Return the (X, Y) coordinate for the center point of the cell that contains the specified text.  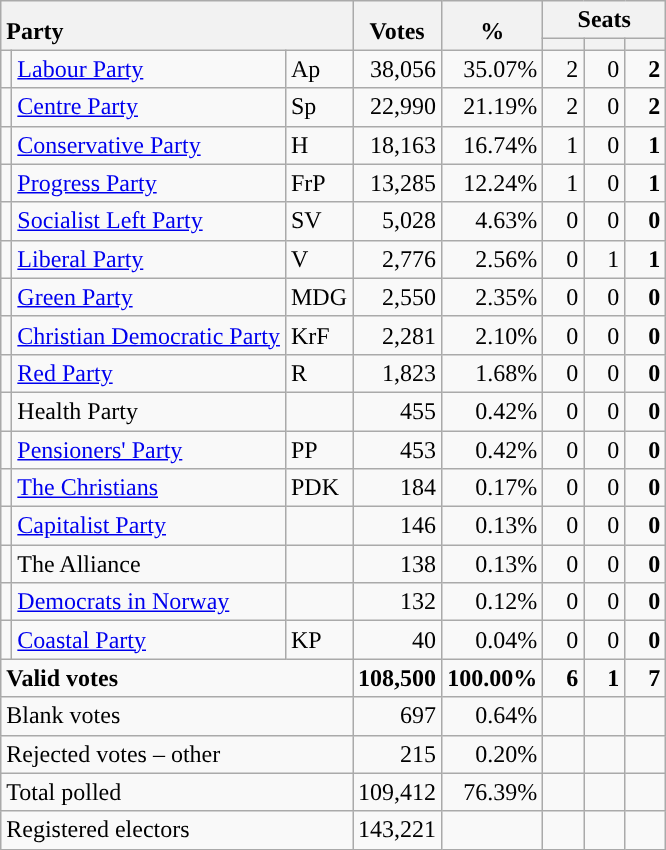
Conservative Party (149, 145)
1,823 (398, 373)
7 (646, 678)
2.10% (492, 335)
Democrats in Norway (149, 602)
KrF (318, 335)
18,163 (398, 145)
KP (318, 640)
2.56% (492, 259)
12.24% (492, 183)
0.64% (492, 716)
35.07% (492, 69)
Ap (318, 69)
0.04% (492, 640)
100.00% (492, 678)
Votes (398, 26)
The Alliance (149, 564)
R (318, 373)
6 (564, 678)
PP (318, 449)
Centre Party (149, 107)
143,221 (398, 830)
% (492, 26)
21.19% (492, 107)
2,281 (398, 335)
Pensioners' Party (149, 449)
109,412 (398, 792)
Party (177, 26)
0.20% (492, 754)
0.17% (492, 488)
2,550 (398, 297)
108,500 (398, 678)
FrP (318, 183)
Seats (604, 20)
16.74% (492, 145)
453 (398, 449)
455 (398, 411)
38,056 (398, 69)
Total polled (177, 792)
H (318, 145)
Blank votes (177, 716)
V (318, 259)
Rejected votes – other (177, 754)
SV (318, 221)
146 (398, 526)
697 (398, 716)
Green Party (149, 297)
MDG (318, 297)
Valid votes (177, 678)
132 (398, 602)
22,990 (398, 107)
1.68% (492, 373)
40 (398, 640)
138 (398, 564)
Progress Party (149, 183)
215 (398, 754)
Liberal Party (149, 259)
2,776 (398, 259)
76.39% (492, 792)
PDK (318, 488)
Red Party (149, 373)
5,028 (398, 221)
2.35% (492, 297)
4.63% (492, 221)
Capitalist Party (149, 526)
Labour Party (149, 69)
Registered electors (177, 830)
184 (398, 488)
Sp (318, 107)
Christian Democratic Party (149, 335)
13,285 (398, 183)
Socialist Left Party (149, 221)
The Christians (149, 488)
Health Party (149, 411)
0.12% (492, 602)
Coastal Party (149, 640)
